Determine the [X, Y] coordinate at the center of the cell enclosing the given text.  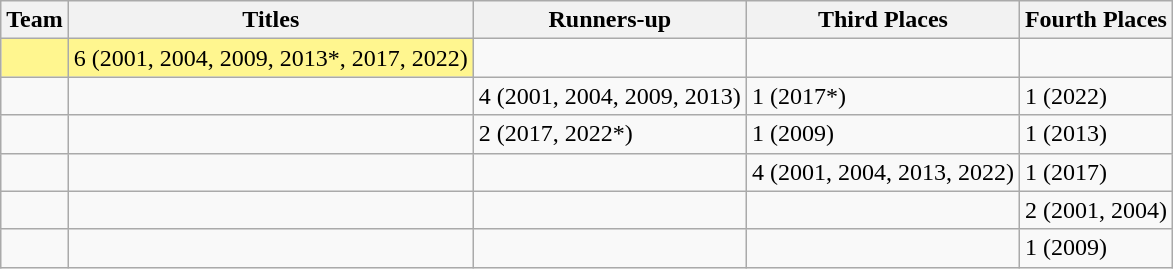
Runners-up [610, 20]
4 (2001, 2004, 2013, 2022) [882, 172]
2 (2001, 2004) [1096, 210]
2 (2017, 2022*) [610, 134]
Team [35, 20]
Titles [270, 20]
1 (2013) [1096, 134]
4 (2001, 2004, 2009, 2013) [610, 96]
Fourth Places [1096, 20]
1 (2017) [1096, 172]
Third Places [882, 20]
1 (2017*) [882, 96]
6 (2001, 2004, 2009, 2013*, 2017, 2022) [270, 58]
1 (2022) [1096, 96]
